From the cell containing the given text, extract its center point as [X, Y] coordinate. 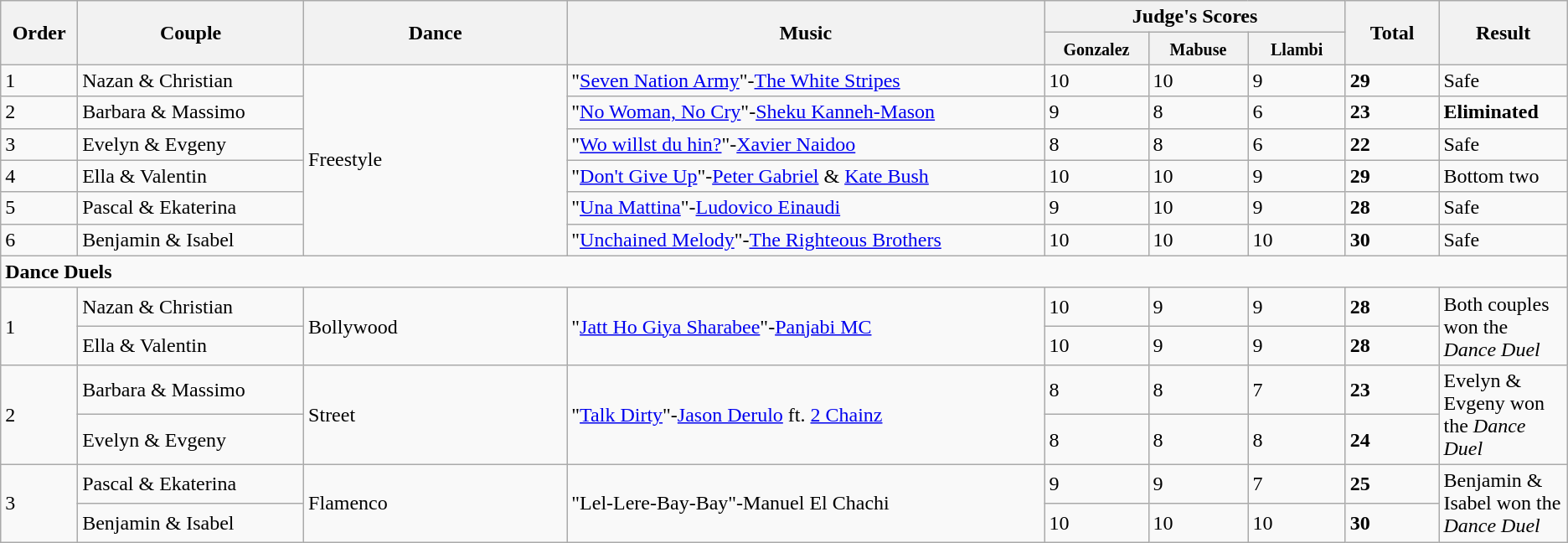
Total [1392, 33]
Order [39, 33]
Flamenco [436, 503]
"Talk Dirty"-Jason Derulo ft. 2 Chainz [806, 414]
Both couples won the Dance Duel [1503, 326]
Bottom two [1503, 176]
"Don't Give Up"-Peter Gabriel & Kate Bush [806, 176]
Dance Duels [784, 271]
Street [436, 414]
Result [1503, 33]
Llambi [1297, 49]
"Una Mattina"-Ludovico Einaudi [806, 208]
"Unchained Melody"-The Righteous Brothers [806, 240]
Freestyle [436, 160]
5 [39, 208]
Benjamin & Isabel won the Dance Duel [1503, 503]
Judge's Scores [1194, 17]
Gonzalez [1096, 49]
Evelyn & Evgeny won the Dance Duel [1503, 414]
Music [806, 33]
"Jatt Ho Giya Sharabee"-Panjabi MC [806, 326]
24 [1392, 440]
Mabuse [1198, 49]
"No Woman, No Cry"-Sheku Kanneh-Mason [806, 112]
"Lel-Lere-Bay-Bay"-Manuel El Chachi [806, 503]
22 [1392, 144]
Eliminated [1503, 112]
Couple [191, 33]
"Wo willst du hin?"-Xavier Naidoo [806, 144]
25 [1392, 484]
Dance [436, 33]
"Seven Nation Army"-The White Stripes [806, 80]
4 [39, 176]
Bollywood [436, 326]
